Output the [X, Y] coordinate of the center of the cell containing the given text.  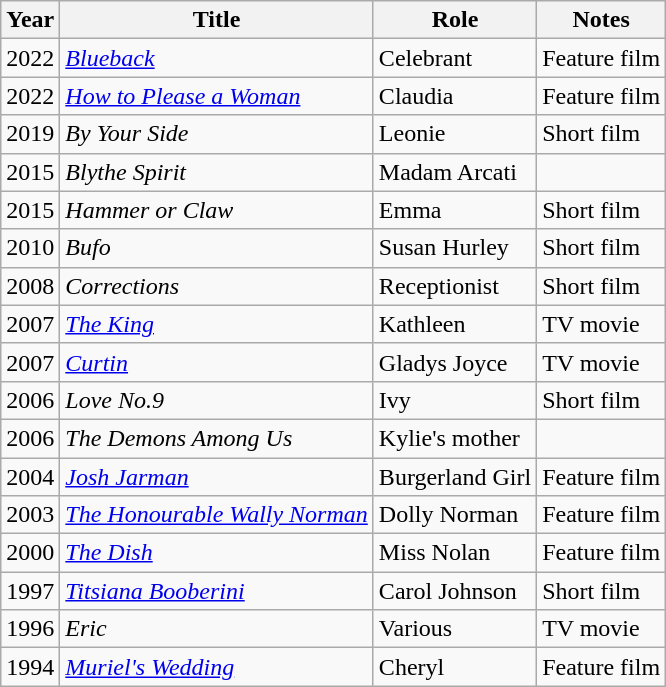
Josh Jarman [217, 477]
Year [30, 20]
2019 [30, 134]
Gladys Joyce [454, 362]
Leonie [454, 134]
Cheryl [454, 667]
Corrections [217, 286]
The King [217, 324]
Blythe Spirit [217, 172]
Miss Nolan [454, 553]
Various [454, 629]
Ivy [454, 400]
1997 [30, 591]
Curtin [217, 362]
2010 [30, 248]
2003 [30, 515]
Eric [217, 629]
Burgerland Girl [454, 477]
The Demons Among Us [217, 438]
Emma [454, 210]
Title [217, 20]
Susan Hurley [454, 248]
Claudia [454, 96]
Carol Johnson [454, 591]
Hammer or Claw [217, 210]
2008 [30, 286]
Kathleen [454, 324]
Receptionist [454, 286]
The Dish [217, 553]
Madam Arcati [454, 172]
Kylie's mother [454, 438]
The Honourable Wally Norman [217, 515]
2000 [30, 553]
Dolly Norman [454, 515]
Titsiana Booberini [217, 591]
Love No.9 [217, 400]
1996 [30, 629]
1994 [30, 667]
Bufo [217, 248]
2004 [30, 477]
Celebrant [454, 58]
Muriel's Wedding [217, 667]
Blueback [217, 58]
Notes [602, 20]
Role [454, 20]
How to Please a Woman [217, 96]
By Your Side [217, 134]
